Capture the cell that displays the provided text and extract its (x, y) central coordinate. 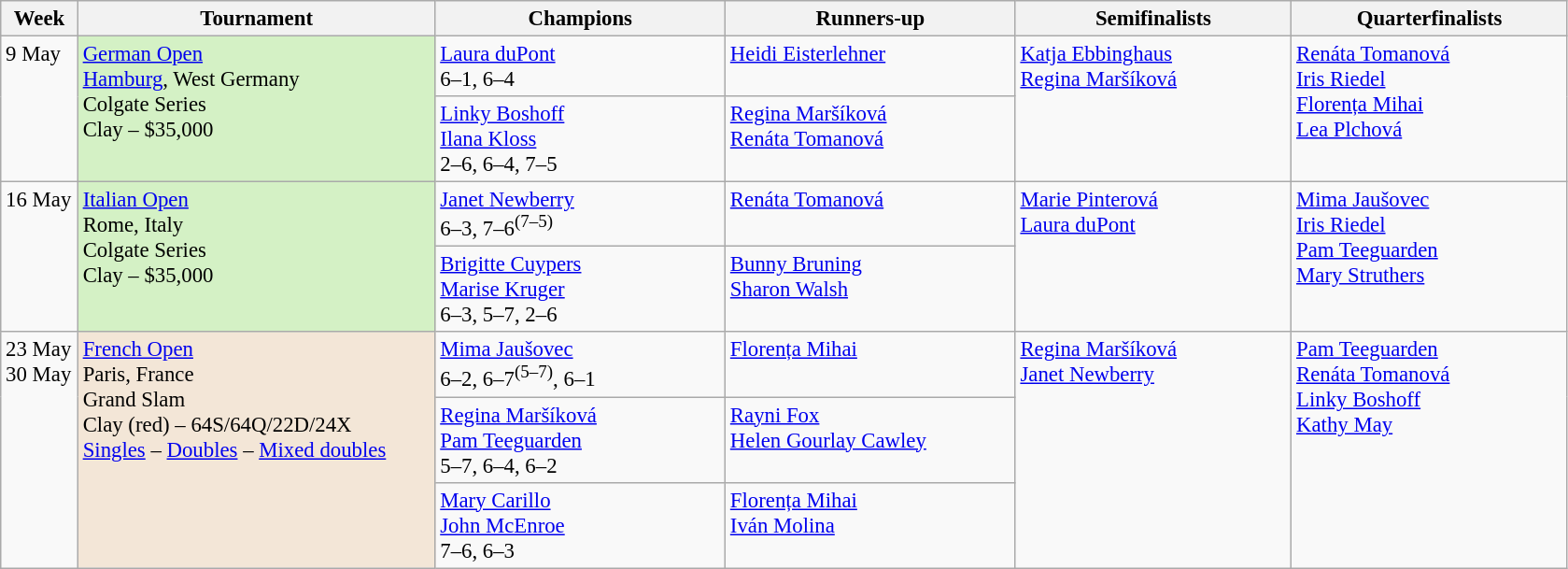
Regina Maršíková Pam Teeguarden5–7, 6–4, 6–2 (581, 440)
9 May (39, 109)
Week (39, 19)
Tournament (256, 19)
Pam Teeguarden Renáta Tomanová Linky Boshoff Kathy May (1430, 450)
Renáta Tomanová (870, 215)
Florența Mihai (870, 364)
Semifinalists (1153, 19)
Champions (581, 19)
Laura duPont6–1, 6–4 (581, 67)
Rayni Fox Helen Gourlay Cawley (870, 440)
Regina Maršíková Renáta Tomanová (870, 139)
Mima Jaušovec Iris Riedel Pam Teeguarden Mary Struthers (1430, 258)
Janet Newberry6–3, 7–6(7–5) (581, 215)
Bunny Bruning Sharon Walsh (870, 290)
French Open Paris, FranceGrand SlamClay (red) – 64S/64Q/22D/24XSingles – Doubles – Mixed doubles (256, 450)
Brigitte Cuypers Marise Kruger6–3, 5–7, 2–6 (581, 290)
Katja Ebbinghaus Regina Maršíková (1153, 109)
23 May30 May (39, 450)
16 May (39, 258)
Regina Maršíková Janet Newberry (1153, 450)
Quarterfinalists (1430, 19)
Mima Jaušovec 6–2, 6–7(5–7), 6–1 (581, 364)
Runners-up (870, 19)
Marie Pinterová Laura duPont (1153, 258)
Mary Carillo John McEnroe7–6, 6–3 (581, 525)
Renáta Tomanová Iris Riedel Florența Mihai Lea Plchová (1430, 109)
Heidi Eisterlehner (870, 67)
Italian Open Rome, ItalyColgate SeriesClay – $35,000 (256, 258)
German Open Hamburg, West GermanyColgate SeriesClay – $35,000 (256, 109)
Florența Mihai Iván Molina (870, 525)
Linky Boshoff Ilana Kloss2–6, 6–4, 7–5 (581, 139)
